Identify which cell holds the provided text, then report its [X, Y] central coordinate. 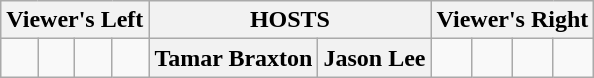
Viewer's Right [512, 20]
Jason Lee [374, 58]
Tamar Braxton [234, 58]
HOSTS [290, 20]
Viewer's Left [75, 20]
